Return (X, Y) of the center of cell containing provided text 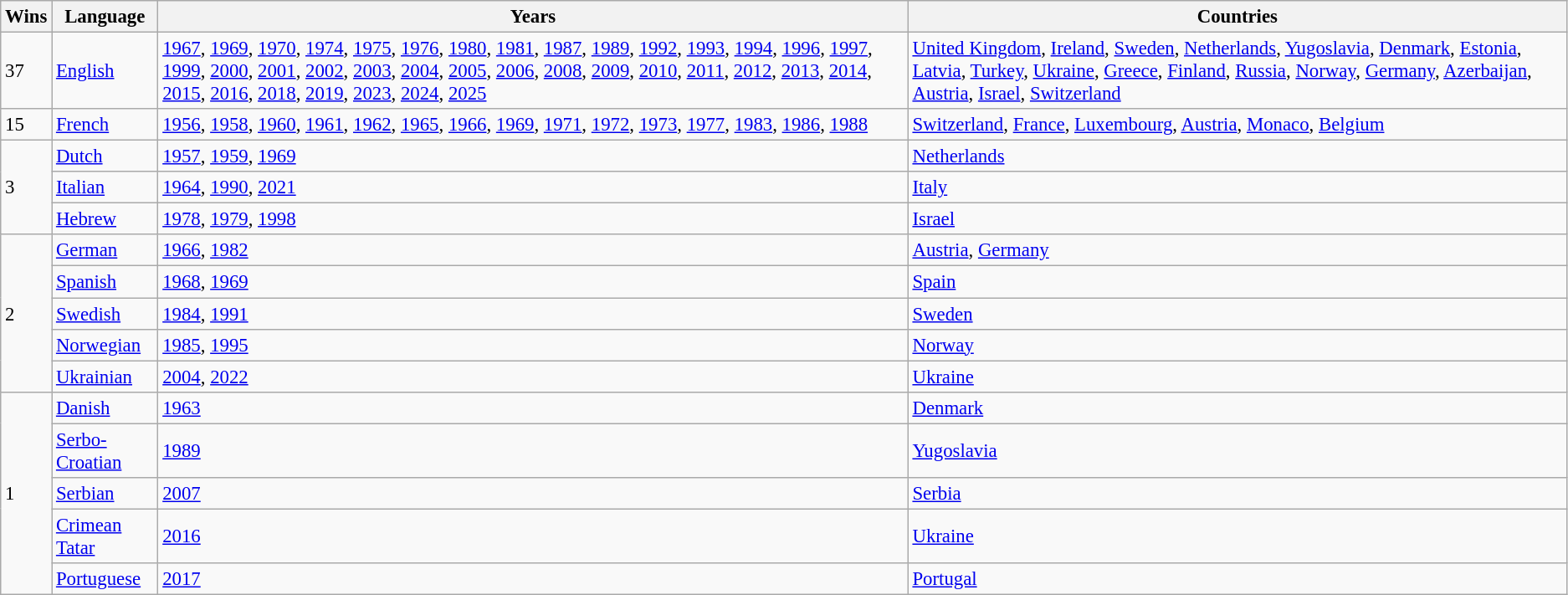
Switzerland, France, Luxembourg, Austria, Monaco, Belgium (1237, 125)
Yugoslavia (1237, 450)
2004, 2022 (533, 377)
37 (27, 71)
Norwegian (105, 345)
Italian (105, 187)
Spain (1237, 282)
Danish (105, 408)
Spanish (105, 282)
Crimean Tatar (105, 536)
2007 (533, 494)
Serbo-Croatian (105, 450)
English (105, 71)
Language (105, 17)
Dutch (105, 156)
Serbia (1237, 494)
Ukrainian (105, 377)
Countries (1237, 17)
Netherlands (1237, 156)
Hebrew (105, 219)
Denmark (1237, 408)
3 (27, 187)
French (105, 125)
1968, 1969 (533, 282)
Austria, Germany (1237, 250)
Norway (1237, 345)
1966, 1982 (533, 250)
Years (533, 17)
1 (27, 493)
2017 (533, 579)
Portuguese (105, 579)
1985, 1995 (533, 345)
Italy (1237, 187)
1964, 1990, 2021 (533, 187)
Swedish (105, 314)
1957, 1959, 1969 (533, 156)
1956, 1958, 1960, 1961, 1962, 1965, 1966, 1969, 1971, 1972, 1973, 1977, 1983, 1986, 1988 (533, 125)
Israel (1237, 219)
German (105, 250)
2 (27, 313)
1984, 1991 (533, 314)
1963 (533, 408)
Sweden (1237, 314)
15 (27, 125)
2016 (533, 536)
1978, 1979, 1998 (533, 219)
Serbian (105, 494)
Portugal (1237, 579)
Wins (27, 17)
1989 (533, 450)
